Capture the cell that displays the provided text and extract its [X, Y] central coordinate. 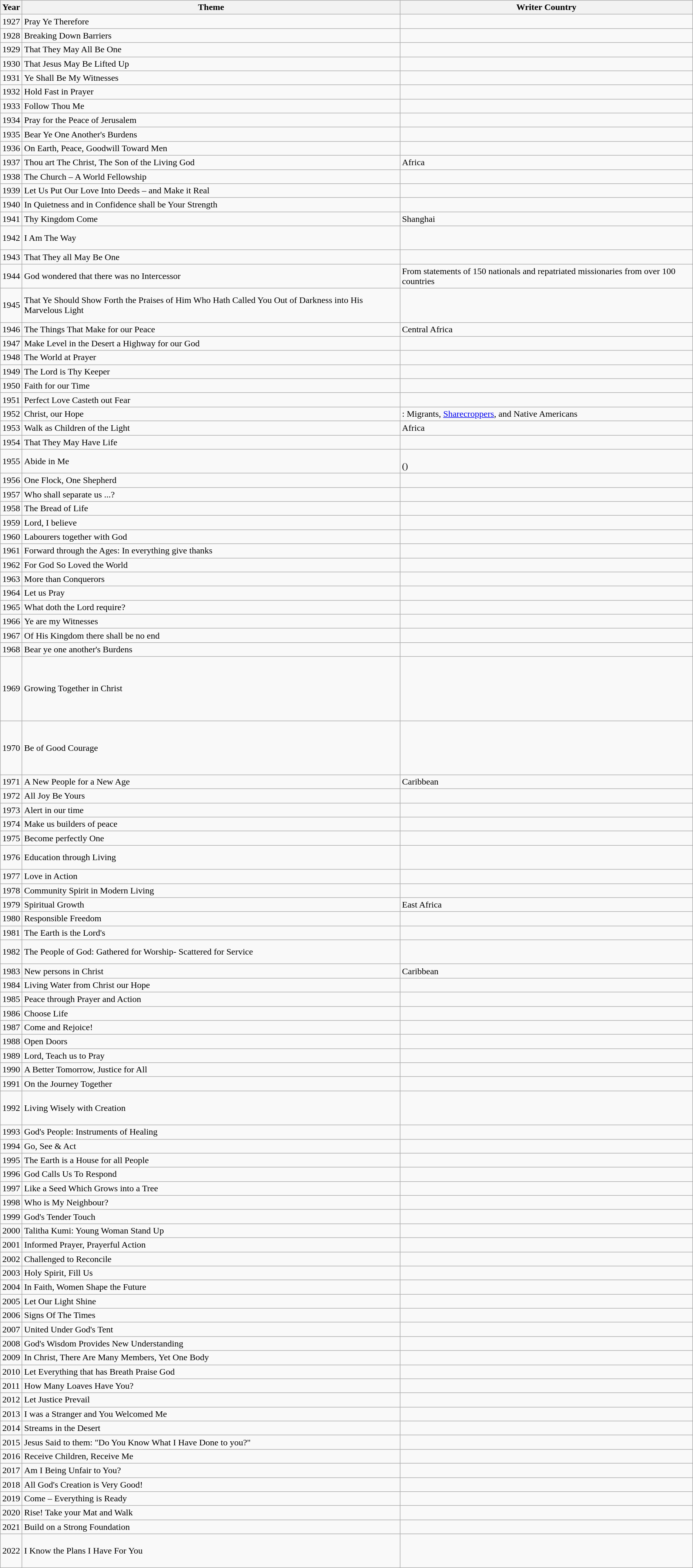
1935 [11, 134]
Make us builders of peace [211, 824]
Make Level in the Desert a Highway for our God [211, 343]
Central Africa [546, 329]
1978 [11, 890]
Ye Shall Be My Witnesses [211, 78]
Year [11, 7]
2016 [11, 1456]
1987 [11, 1028]
Jesus Said to them: "Do You Know What I Have Done to you?" [211, 1442]
New persons in Christ [211, 971]
1957 [11, 495]
The Lord is Thy Keeper [211, 372]
Go, See & Act [211, 1146]
1986 [11, 1013]
Let us Pray [211, 593]
Theme [211, 7]
Pray Ye Therefore [211, 21]
1953 [11, 428]
Forward through the Ages: In everything give thanks [211, 551]
Receive Children, Receive Me [211, 1456]
2003 [11, 1273]
Let Everything that has Breath Praise God [211, 1372]
1965 [11, 607]
Choose Life [211, 1013]
Am I Being Unfair to You? [211, 1470]
1928 [11, 36]
1970 [11, 748]
1954 [11, 442]
Perfect Love Casteth out Fear [211, 400]
2004 [11, 1287]
Let Justice Prevail [211, 1400]
The World at Prayer [211, 357]
1989 [11, 1056]
In Quietness and in Confidence shall be Your Strength [211, 205]
A New People for a New Age [211, 782]
1971 [11, 782]
Growing Together in Christ [211, 688]
Pray for the Peace of Jerusalem [211, 120]
1993 [11, 1132]
1963 [11, 579]
2007 [11, 1329]
2012 [11, 1400]
1982 [11, 952]
Come – Everything is Ready [211, 1499]
2010 [11, 1372]
1967 [11, 635]
2001 [11, 1245]
Open Doors [211, 1042]
Spiritual Growth [211, 905]
Lord, Teach us to Pray [211, 1056]
God wondered that there was no Intercessor [211, 276]
All God's Creation is Very Good! [211, 1484]
A Better Tomorrow, Justice for All [211, 1070]
That They all May Be One [211, 257]
The Things That Make for our Peace [211, 329]
1958 [11, 509]
Hold Fast in Prayer [211, 92]
1949 [11, 372]
Alert in our time [211, 810]
1996 [11, 1174]
1988 [11, 1042]
Who shall separate us ...? [211, 495]
Living Water from Christ our Hope [211, 985]
Build on a Strong Foundation [211, 1527]
1984 [11, 985]
2015 [11, 1442]
Thy Kingdom Come [211, 219]
1927 [11, 21]
1960 [11, 537]
1930 [11, 64]
1992 [11, 1108]
Christ, our Hope [211, 414]
1939 [11, 191]
Talitha Kumi: Young Woman Stand Up [211, 1231]
1981 [11, 933]
Who is My Neighbour? [211, 1202]
Let Us Put Our Love Into Deeds – and Make it Real [211, 191]
: Migrants, Sharecroppers, and Native Americans [546, 414]
1950 [11, 386]
On the Journey Together [211, 1084]
Walk as Children of the Light [211, 428]
1946 [11, 329]
That They May All Be One [211, 50]
I Know the Plans I Have For You [211, 1551]
Abide in Me [211, 462]
The Earth is a House for all People [211, 1160]
Thou art The Christ, The Son of the Living God [211, 162]
Writer Country [546, 7]
1997 [11, 1188]
Let Our Light Shine [211, 1301]
That They May Have Life [211, 442]
God's Wisdom Provides New Understanding [211, 1344]
1932 [11, 92]
1998 [11, 1202]
1941 [11, 219]
More than Conquerors [211, 579]
From statements of 150 nationals and repatriated missionaries from over 100 countries [546, 276]
God Calls Us To Respond [211, 1174]
United Under God's Tent [211, 1329]
1968 [11, 649]
I Am The Way [211, 238]
2019 [11, 1499]
The Earth is the Lord's [211, 933]
Love in Action [211, 876]
1929 [11, 50]
Lord, I believe [211, 523]
Bear ye one another's Burdens [211, 649]
One Flock, One Shepherd [211, 480]
2021 [11, 1527]
2002 [11, 1259]
Community Spirit in Modern Living [211, 890]
In Faith, Women Shape the Future [211, 1287]
I was a Stranger and You Welcomed Me [211, 1414]
East Africa [546, 905]
1938 [11, 177]
1951 [11, 400]
All Joy Be Yours [211, 796]
Of His Kingdom there shall be no end [211, 635]
2000 [11, 1231]
2005 [11, 1301]
Streams in the Desert [211, 1428]
1995 [11, 1160]
1955 [11, 462]
On Earth, Peace, Goodwill Toward Men [211, 148]
Be of Good Courage [211, 748]
1947 [11, 343]
Breaking Down Barriers [211, 36]
2011 [11, 1386]
1948 [11, 357]
God's Tender Touch [211, 1216]
God's People: Instruments of Healing [211, 1132]
1956 [11, 480]
2009 [11, 1358]
2018 [11, 1484]
The Church – A World Fellowship [211, 177]
Follow Thou Me [211, 106]
Faith for our Time [211, 386]
Signs Of The Times [211, 1315]
1994 [11, 1146]
2022 [11, 1551]
1943 [11, 257]
Education through Living [211, 857]
1975 [11, 838]
In Christ, There Are Many Members, Yet One Body [211, 1358]
1985 [11, 999]
1945 [11, 305]
Come and Rejoice! [211, 1028]
Challenged to Reconcile [211, 1259]
1990 [11, 1070]
Bear Ye One Another's Burdens [211, 134]
The Bread of Life [211, 509]
2006 [11, 1315]
That Ye Should Show Forth the Praises of Him Who Hath Called You Out of Darkness into His Marvelous Light [211, 305]
1980 [11, 919]
1937 [11, 162]
The People of God: Gathered for Worship- Scattered for Service [211, 952]
1979 [11, 905]
1933 [11, 106]
() [546, 462]
For God So Loved the World [211, 565]
1974 [11, 824]
Like a Seed Which Grows into a Tree [211, 1188]
What doth the Lord require? [211, 607]
1966 [11, 621]
1942 [11, 238]
Living Wisely with Creation [211, 1108]
Holy Spirit, Fill Us [211, 1273]
Ye are my Witnesses [211, 621]
1944 [11, 276]
1959 [11, 523]
1964 [11, 593]
1934 [11, 120]
1999 [11, 1216]
Become perfectly One [211, 838]
Peace through Prayer and Action [211, 999]
Labourers together with God [211, 537]
Responsible Freedom [211, 919]
2017 [11, 1470]
That Jesus May Be Lifted Up [211, 64]
1991 [11, 1084]
Shanghai [546, 219]
1969 [11, 688]
2013 [11, 1414]
1940 [11, 205]
How Many Loaves Have You? [211, 1386]
1973 [11, 810]
Rise! Take your Mat and Walk [211, 1513]
1952 [11, 414]
1931 [11, 78]
1977 [11, 876]
1983 [11, 971]
2020 [11, 1513]
2014 [11, 1428]
Informed Prayer, Prayerful Action [211, 1245]
2008 [11, 1344]
1976 [11, 857]
1961 [11, 551]
1972 [11, 796]
1936 [11, 148]
1962 [11, 565]
